Identify which cell holds the provided text, then report its (X, Y) central coordinate. 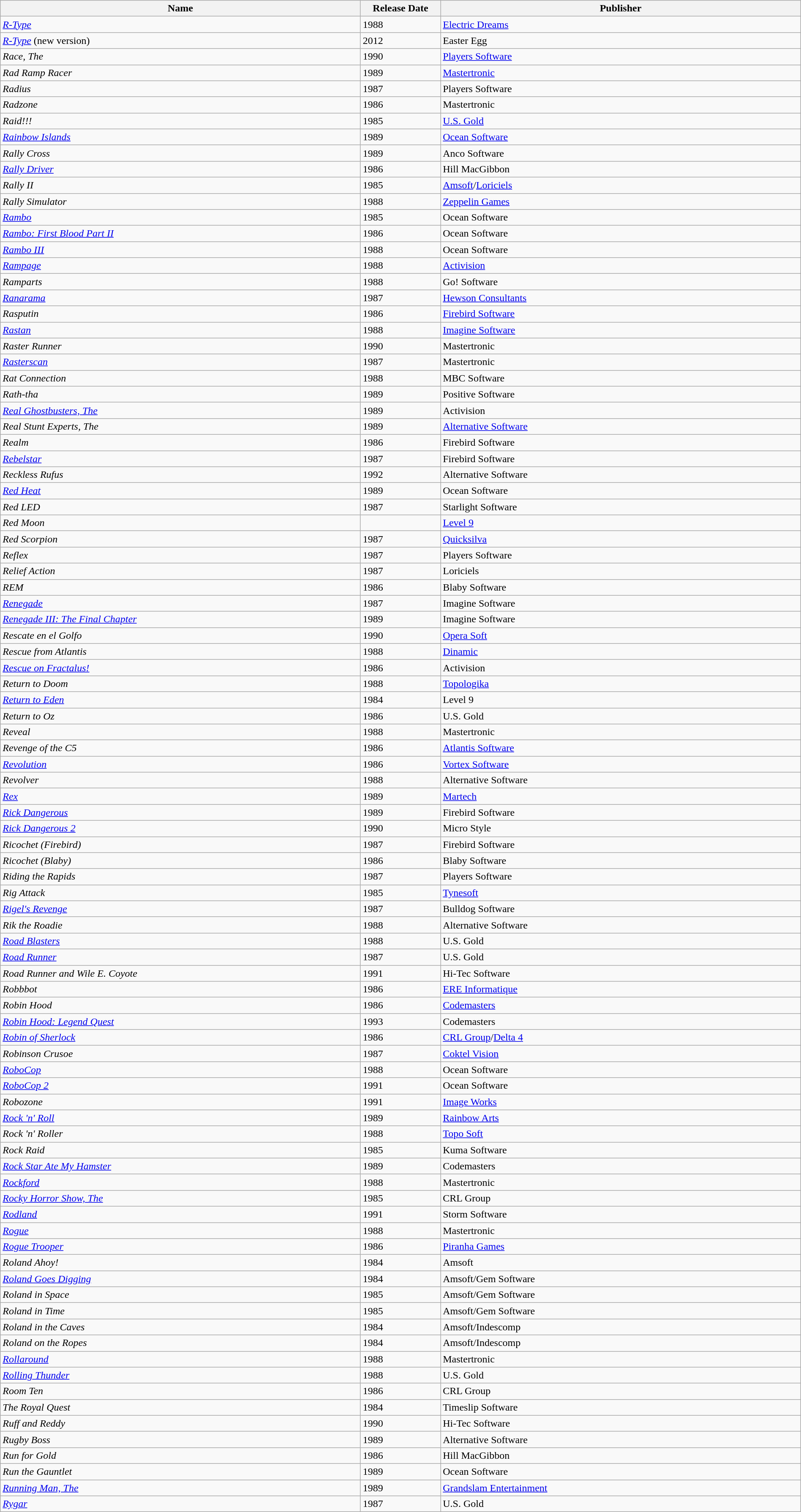
Hewson Consultants (621, 298)
Rasterscan (181, 362)
Rally Cross (181, 153)
Reveal (181, 732)
Rolling Thunder (181, 1375)
Rocky Horror Show, The (181, 1198)
Micro Style (621, 828)
Rat Connection (181, 378)
Rygar (181, 1504)
Relief Action (181, 571)
Real Stunt Experts, The (181, 426)
Red Heat (181, 491)
Race, The (181, 57)
Loriciels (621, 571)
Ricochet (Firebird) (181, 845)
CRL Group/Delta 4 (621, 1038)
Martech (621, 796)
Timeslip Software (621, 1407)
Real Ghostbusters, The (181, 410)
Robinson Crusoe (181, 1054)
ERE Informatique (621, 989)
Riding the Rapids (181, 877)
Robozone (181, 1102)
Rick Dangerous (181, 812)
Rock Raid (181, 1150)
Road Runner and Wile E. Coyote (181, 973)
Rick Dangerous 2 (181, 828)
Roland in Space (181, 1295)
Name (181, 8)
Robin Hood: Legend Quest (181, 1022)
Grandslam Entertainment (621, 1487)
Raster Runner (181, 346)
Coktel Vision (621, 1054)
Road Blasters (181, 941)
Amsoft (621, 1263)
Roland on the Ropes (181, 1343)
Rodland (181, 1214)
Dinamic (621, 651)
Rock 'n' Roll (181, 1118)
Tynesoft (621, 893)
Ricochet (Blaby) (181, 861)
Red LED (181, 507)
Robin of Sherlock (181, 1038)
Rollaround (181, 1359)
REM (181, 587)
Piranha Games (621, 1247)
Rampage (181, 266)
Raid!!! (181, 121)
Running Man, The (181, 1487)
Roland Goes Digging (181, 1279)
Renegade (181, 603)
Rescue from Atlantis (181, 651)
Renegade III: The Final Chapter (181, 619)
Publisher (621, 8)
Amsoft/Loriciels (621, 185)
Return to Eden (181, 700)
Storm Software (621, 1214)
Return to Oz (181, 716)
2012 (400, 41)
Realm (181, 442)
Electric Dreams (621, 25)
Rigel's Revenge (181, 909)
Road Runner (181, 957)
Radius (181, 89)
Return to Doom (181, 684)
Anco Software (621, 153)
Roland in the Caves (181, 1327)
Rik the Roadie (181, 925)
Roland Ahoy! (181, 1263)
Bulldog Software (621, 909)
Rally II (181, 185)
Rally Simulator (181, 202)
Rastan (181, 330)
RoboCop (181, 1070)
Roland in Time (181, 1311)
Room Ten (181, 1391)
Run the Gauntlet (181, 1471)
1993 (400, 1022)
Rambo III (181, 250)
Reckless Rufus (181, 475)
Rig Attack (181, 893)
MBC Software (621, 378)
Rogue (181, 1231)
Quicksilva (621, 539)
Rambo: First Blood Part II (181, 234)
Rebelstar (181, 458)
Reflex (181, 555)
R-Type (new version) (181, 41)
Topologika (621, 684)
The Royal Quest (181, 1407)
Run for Gold (181, 1455)
Vortex Software (621, 764)
RoboCop 2 (181, 1086)
Opera Soft (621, 635)
Rescue on Fractalus! (181, 667)
Revolver (181, 780)
Revenge of the C5 (181, 748)
Easter Egg (621, 41)
Rex (181, 796)
Release Date (400, 8)
Kuma Software (621, 1150)
Rath-tha (181, 394)
Rugby Boss (181, 1439)
Robin Hood (181, 1005)
Positive Software (621, 394)
Rad Ramp Racer (181, 73)
Rockford (181, 1182)
Rainbow Arts (621, 1118)
Red Moon (181, 523)
Rock 'n' Roller (181, 1134)
Radzone (181, 105)
Rock Star Ate My Hamster (181, 1166)
R-Type (181, 25)
Rainbow Islands (181, 137)
Revolution (181, 764)
Rally Driver (181, 169)
Atlantis Software (621, 748)
Ruff and Reddy (181, 1423)
Go! Software (621, 282)
Starlight Software (621, 507)
Red Scorpion (181, 539)
Topo Soft (621, 1134)
Rasputin (181, 314)
Image Works (621, 1102)
Rescate en el Golfo (181, 635)
Rambo (181, 218)
1992 (400, 475)
Robbbot (181, 989)
Rogue Trooper (181, 1247)
Ranarama (181, 298)
Ramparts (181, 282)
Zeppelin Games (621, 202)
